Extract the (X, Y) coordinate from the center of the cell holding the provided text.  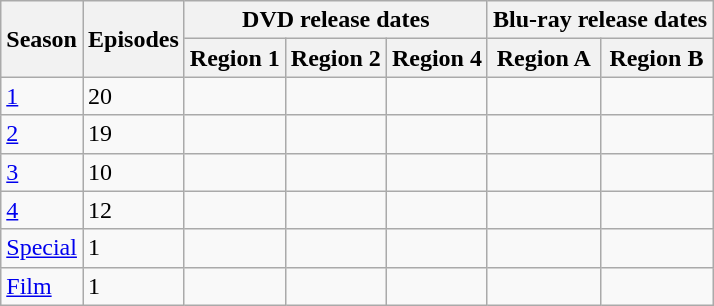
Region A (544, 58)
19 (133, 134)
20 (133, 96)
3 (42, 172)
Region 4 (436, 58)
Region 1 (234, 58)
Special (42, 248)
Blu-ray release dates (600, 20)
Region B (656, 58)
12 (133, 210)
2 (42, 134)
4 (42, 210)
Film (42, 286)
10 (133, 172)
Season (42, 39)
Episodes (133, 39)
Region 2 (336, 58)
DVD release dates (336, 20)
